Detect which cell encompasses the target text, then output its [x, y] center coordinate. 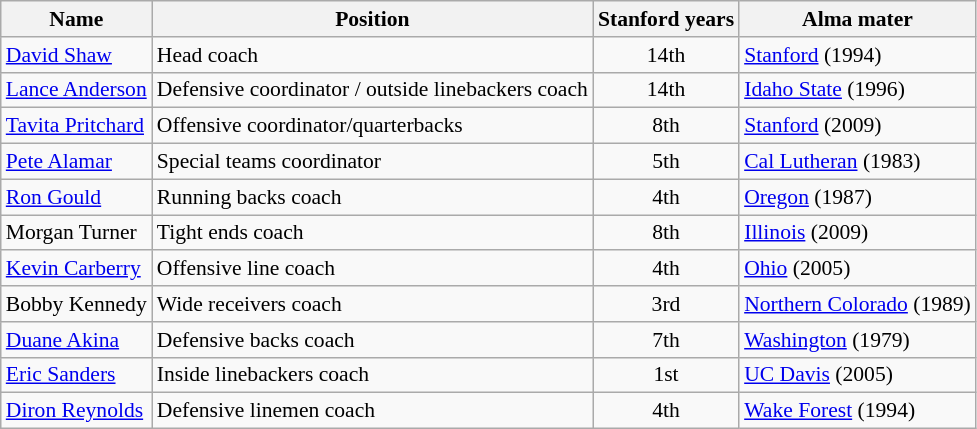
Defensive backs coach [372, 340]
Diron Reynolds [76, 411]
Stanford (2009) [858, 126]
Duane Akina [76, 340]
UC Davis (2005) [858, 375]
Wake Forest (1994) [858, 411]
Washington (1979) [858, 340]
Wide receivers coach [372, 304]
Oregon (1987) [858, 197]
Ron Gould [76, 197]
Pete Alamar [76, 162]
Inside linebackers coach [372, 375]
David Shaw [76, 55]
3rd [666, 304]
Tavita Pritchard [76, 126]
Special teams coordinator [372, 162]
5th [666, 162]
Kevin Carberry [76, 269]
Alma mater [858, 19]
Position [372, 19]
Name [76, 19]
Morgan Turner [76, 233]
Defensive linemen coach [372, 411]
Running backs coach [372, 197]
7th [666, 340]
Head coach [372, 55]
Stanford (1994) [858, 55]
Tight ends coach [372, 233]
Northern Colorado (1989) [858, 304]
Illinois (2009) [858, 233]
Offensive line coach [372, 269]
Ohio (2005) [858, 269]
Stanford years [666, 19]
Idaho State (1996) [858, 90]
Eric Sanders [76, 375]
Offensive coordinator/quarterbacks [372, 126]
Cal Lutheran (1983) [858, 162]
Bobby Kennedy [76, 304]
1st [666, 375]
Lance Anderson [76, 90]
Defensive coordinator / outside linebackers coach [372, 90]
